Find where the given text appears and provide that cell's center as (X, Y) coordinate. 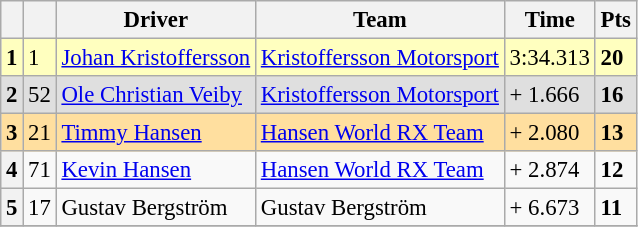
20 (616, 58)
Johan Kristoffersson (156, 58)
+ 1.666 (550, 95)
11 (616, 208)
Time (550, 20)
Pts (616, 20)
Ole Christian Veiby (156, 95)
+ 2.080 (550, 133)
12 (616, 170)
Timmy Hansen (156, 133)
71 (40, 170)
+ 6.673 (550, 208)
2 (12, 95)
Kevin Hansen (156, 170)
+ 2.874 (550, 170)
21 (40, 133)
4 (12, 170)
3 (12, 133)
52 (40, 95)
Team (380, 20)
3:34.313 (550, 58)
5 (12, 208)
Driver (156, 20)
16 (616, 95)
17 (40, 208)
13 (616, 133)
